Find where the given text appears and provide that cell's center as (x, y) coordinate. 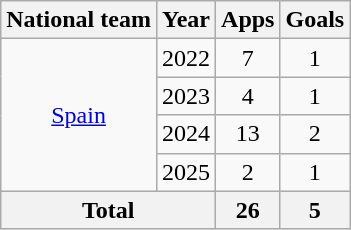
Spain (79, 115)
2024 (186, 134)
13 (248, 134)
2023 (186, 96)
4 (248, 96)
Total (108, 210)
2025 (186, 172)
Goals (315, 20)
7 (248, 58)
2022 (186, 58)
26 (248, 210)
Year (186, 20)
Apps (248, 20)
5 (315, 210)
National team (79, 20)
